Locate the cell with the specified text and output its [X, Y] center coordinate. 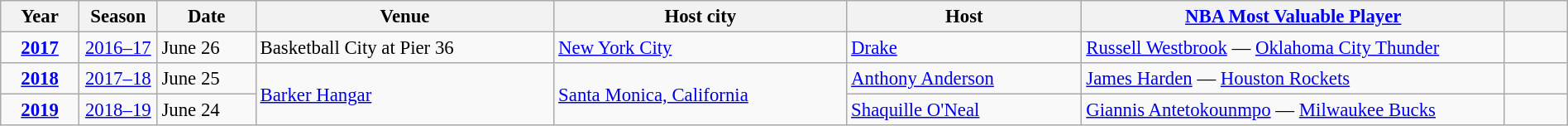
2016–17 [117, 48]
Shaquille O'Neal [964, 110]
Giannis Antetokounmpo — Milwaukee Bucks [1293, 110]
2019 [40, 110]
Drake [964, 48]
June 26 [207, 48]
Santa Monica, California [700, 94]
June 25 [207, 79]
Anthony Anderson [964, 79]
Barker Hangar [405, 94]
Basketball City at Pier 36 [405, 48]
2017–18 [117, 79]
James Harden — Houston Rockets [1293, 79]
New York City [700, 48]
Russell Westbrook — Oklahoma City Thunder [1293, 48]
2018 [40, 79]
NBA Most Valuable Player [1293, 17]
June 24 [207, 110]
2018–19 [117, 110]
Host [964, 17]
Date [207, 17]
Season [117, 17]
2017 [40, 48]
Year [40, 17]
Venue [405, 17]
Host city [700, 17]
